For the text-containing cell, return its midpoint in [x, y] coordinate format. 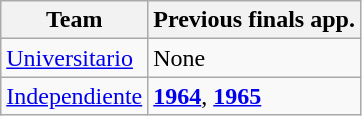
Universitario [74, 58]
None [254, 58]
Previous finals app. [254, 20]
Team [74, 20]
Independiente [74, 96]
1964, 1965 [254, 96]
